For the text-containing cell, return its midpoint in [X, Y] coordinate format. 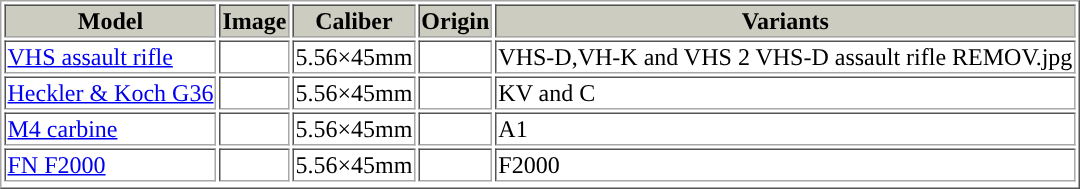
VHS-D,VH-K and VHS 2 VHS-D assault rifle REMOV.jpg [785, 56]
Heckler & Koch G36 [110, 92]
Model [110, 20]
Origin [455, 20]
VHS assault rifle [110, 56]
Variants [785, 20]
KV and C [785, 92]
A1 [785, 128]
F2000 [785, 164]
Caliber [354, 20]
FN F2000 [110, 164]
M4 carbine [110, 128]
Image [254, 20]
